From the cell containing the given text, extract its center point as (X, Y) coordinate. 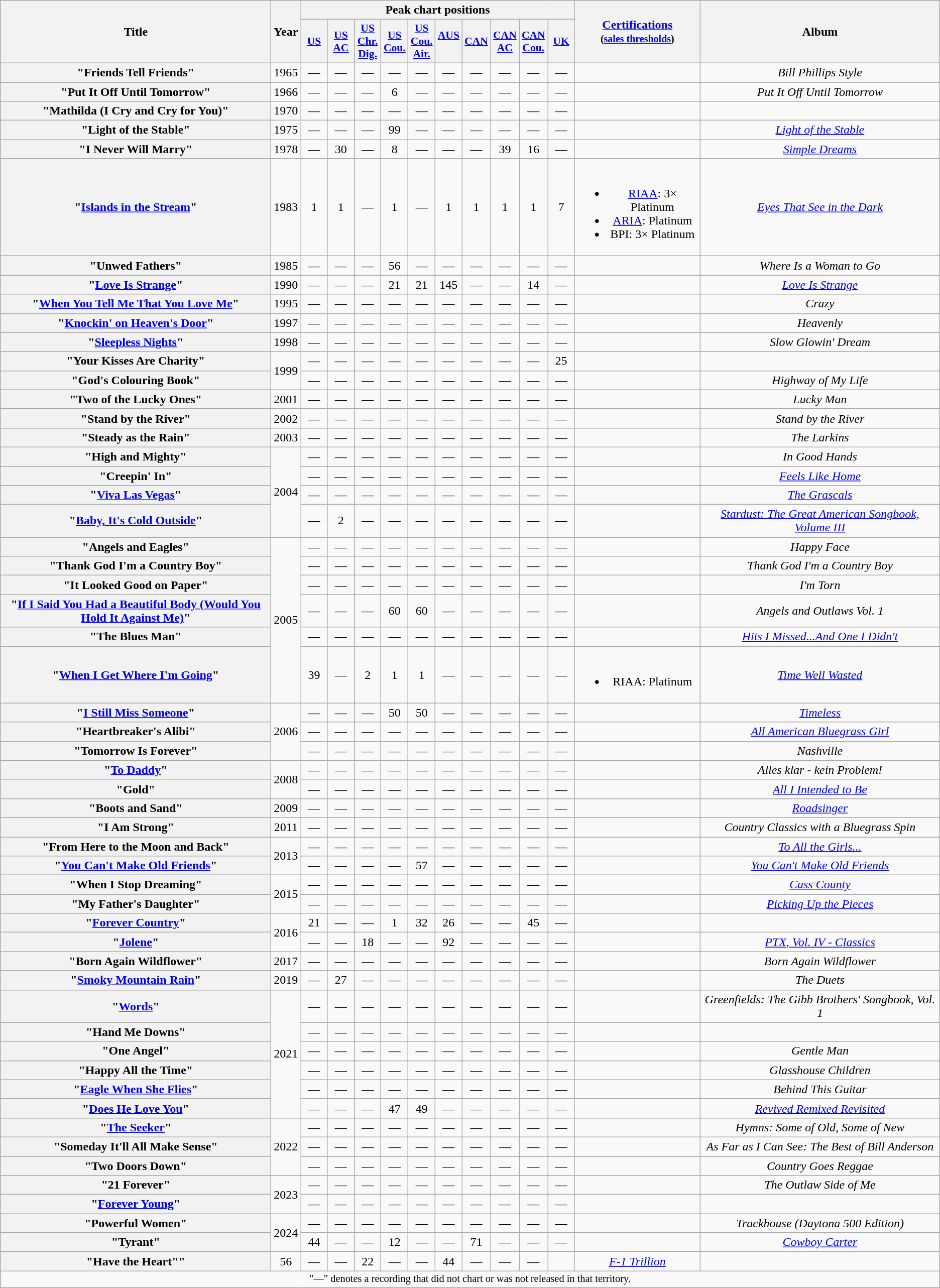
UK (561, 41)
US (314, 41)
"Knockin' on Heaven's Door" (136, 323)
26 (449, 923)
AUS (449, 41)
"Tomorrow Is Forever" (136, 751)
"From Here to the Moon and Back" (136, 846)
"Put It Off Until Tomorrow" (136, 92)
CAN (476, 41)
Timeless (820, 713)
"Stand by the River" (136, 418)
"Smoky Mountain Rain" (136, 980)
"The Blues Man" (136, 637)
Glasshouse Children (820, 1070)
"Someday It'll All Make Sense" (136, 1146)
Love Is Strange (820, 285)
Cass County (820, 885)
The Grascals (820, 495)
The Duets (820, 980)
47 (395, 1108)
18 (368, 942)
"Gold" (136, 789)
Alles klar - kein Problem! (820, 770)
I'm Torn (820, 585)
Crazy (820, 304)
"I Still Miss Someone" (136, 713)
1983 (286, 207)
Thank God I'm a Country Boy (820, 566)
Happy Face (820, 547)
2008 (286, 779)
2013 (286, 856)
"Hand Me Downs" (136, 1032)
Simple Dreams (820, 149)
1997 (286, 323)
RIAA: Platinum (638, 675)
1970 (286, 111)
Revived Remixed Revisited (820, 1108)
Title (136, 32)
57 (422, 866)
"My Father's Daughter" (136, 904)
"Forever Country" (136, 923)
"Thank God I'm a Country Boy" (136, 566)
1985 (286, 266)
Country Goes Reggae (820, 1165)
"Creepin' In" (136, 476)
"The Seeker" (136, 1127)
"You Can't Make Old Friends" (136, 866)
Lucky Man (820, 399)
2015 (286, 894)
"Tyrant" (136, 1242)
All American Bluegrass Girl (820, 732)
"It Looked Good on Paper" (136, 585)
USAC (340, 41)
"Have the Heart"" (136, 1261)
Hits I Missed...And One I Didn't (820, 637)
2009 (286, 808)
22 (368, 1261)
2011 (286, 827)
As Far as I Can See: The Best of Bill Anderson (820, 1146)
"Your Kisses Are Charity" (136, 361)
Album (820, 32)
Heavenly (820, 323)
"Sleepless Nights" (136, 342)
F-1 Trillion (638, 1261)
"—" denotes a recording that did not chart or was not released in that territory. (470, 1279)
CANAC (505, 41)
You Can't Make Old Friends (820, 866)
6 (395, 92)
1978 (286, 149)
Greenfields: The Gibb Brothers' Songbook, Vol. 1 (820, 1006)
25 (561, 361)
"21 Forever" (136, 1185)
2021 (286, 1053)
"If I Said You Had a Beautiful Body (Would You Hold It Against Me)" (136, 611)
"Mathilda (I Cry and Cry for You)" (136, 111)
Behind This Guitar (820, 1089)
"Friends Tell Friends" (136, 72)
71 (476, 1242)
"Angels and Eagles" (136, 547)
Light of the Stable (820, 130)
1999 (286, 371)
USCou. (395, 41)
2016 (286, 932)
Slow Glowin' Dream (820, 342)
Where Is a Woman to Go (820, 266)
"Two of the Lucky Ones" (136, 399)
Stand by the River (820, 418)
"I Am Strong" (136, 827)
99 (395, 130)
2001 (286, 399)
Trackhouse (Daytona 500 Edition) (820, 1223)
USChr.Dig. (368, 41)
"Words" (136, 1006)
CANCou. (533, 41)
32 (422, 923)
"When I Stop Dreaming" (136, 885)
"Eagle When She Flies" (136, 1089)
2023 (286, 1195)
2002 (286, 418)
2004 (286, 492)
Feels Like Home (820, 476)
"Viva Las Vegas" (136, 495)
PTX, Vol. IV - Classics (820, 942)
"Two Doors Down" (136, 1165)
16 (533, 149)
1975 (286, 130)
"Baby, It's Cold Outside" (136, 521)
Bill Phillips Style (820, 72)
"When You Tell Me That You Love Me" (136, 304)
"Boots and Sand" (136, 808)
Nashville (820, 751)
Stardust: The Great American Songbook, Volume III (820, 521)
92 (449, 942)
In Good Hands (820, 456)
Eyes That See in the Dark (820, 207)
"When I Get Where I'm Going" (136, 675)
Cowboy Carter (820, 1242)
"Islands in the Stream" (136, 207)
45 (533, 923)
1965 (286, 72)
12 (395, 1242)
"Steady as the Rain" (136, 437)
7 (561, 207)
Country Classics with a Bluegrass Spin (820, 827)
"Forever Young" (136, 1204)
Highway of My Life (820, 380)
To All the Girls... (820, 846)
"Heartbreaker's Alibi" (136, 732)
Born Again Wildflower (820, 961)
The Outlaw Side of Me (820, 1185)
1995 (286, 304)
Certifications(sales thresholds) (638, 32)
14 (533, 285)
Put It Off Until Tomorrow (820, 92)
1998 (286, 342)
"Love Is Strange" (136, 285)
"God's Colouring Book" (136, 380)
"One Angel" (136, 1051)
Peak chart positions (438, 10)
"Does He Love You" (136, 1108)
2006 (286, 732)
"Happy All the Time" (136, 1070)
"Born Again Wildflower" (136, 961)
USCou.Air. (422, 41)
145 (449, 285)
49 (422, 1108)
"To Daddy" (136, 770)
"High and Mighty" (136, 456)
"Powerful Women" (136, 1223)
2022 (286, 1146)
All I Intended to Be (820, 789)
1966 (286, 92)
The Larkins (820, 437)
"Light of the Stable" (136, 130)
Time Well Wasted (820, 675)
30 (340, 149)
RIAA: 3× PlatinumARIA: PlatinumBPI: 3× Platinum (638, 207)
2005 (286, 620)
Roadsinger (820, 808)
27 (340, 980)
Year (286, 32)
Picking Up the Pieces (820, 904)
"Unwed Fathers" (136, 266)
Hymns: Some of Old, Some of New (820, 1127)
"I Never Will Marry" (136, 149)
"Jolene" (136, 942)
2003 (286, 437)
2019 (286, 980)
1990 (286, 285)
Angels and Outlaws Vol. 1 (820, 611)
2017 (286, 961)
2024 (286, 1233)
8 (395, 149)
Gentle Man (820, 1051)
